Search for the cell housing the specified text and yield its (X, Y) center coordinate. 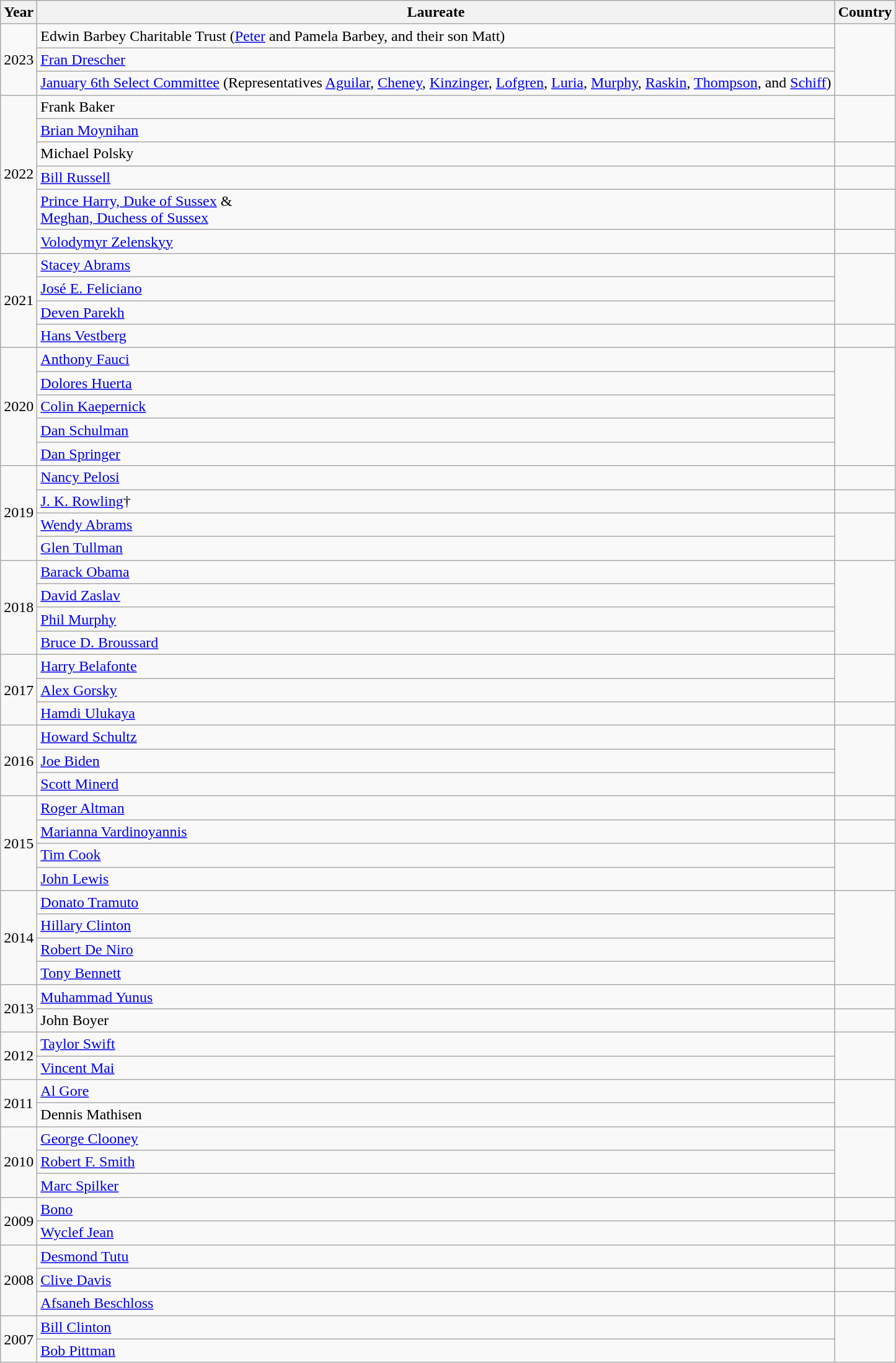
Stacey Abrams (436, 265)
Year (19, 12)
Glen Tullman (436, 548)
Tim Cook (436, 855)
Hans Vestberg (436, 336)
George Clooney (436, 1139)
2015 (19, 843)
Fran Drescher (436, 60)
2007 (19, 1339)
2013 (19, 1008)
Marc Spilker (436, 1186)
Wendy Abrams (436, 525)
Dan Schulman (436, 430)
David Zaslav (436, 595)
2011 (19, 1103)
Clive Davis (436, 1280)
Hillary Clinton (436, 926)
Frank Baker (436, 107)
Desmond Tutu (436, 1256)
Donato Tramuto (436, 902)
Bill Clinton (436, 1327)
Michael Polsky (436, 154)
2021 (19, 300)
Laureate (436, 12)
Vincent Mai (436, 1067)
José E. Feliciano (436, 288)
Scott Minerd (436, 784)
Colin Kaepernick (436, 407)
2020 (19, 407)
Taylor Swift (436, 1044)
2017 (19, 690)
Roger Altman (436, 808)
2016 (19, 761)
Al Gore (436, 1091)
2023 (19, 60)
Bono (436, 1209)
J. K. Rowling† (436, 501)
Dolores Huerta (436, 383)
Afsaneh Beschloss (436, 1303)
Muhammad Yunus (436, 997)
Howard Schultz (436, 737)
Volodymyr Zelenskyy (436, 241)
2009 (19, 1221)
Phil Murphy (436, 619)
Wyclef Jean (436, 1233)
2014 (19, 938)
Hamdi Ulukaya (436, 714)
January 6th Select Committee (Representatives Aguilar, Cheney, Kinzinger, Lofgren, Luria, Murphy, Raskin, Thompson, and Schiff) (436, 83)
Alex Gorsky (436, 690)
Bill Russell (436, 177)
Anthony Fauci (436, 360)
2022 (19, 174)
Prince Harry, Duke of Sussex & Meghan, Duchess of Sussex (436, 210)
Edwin Barbey Charitable Trust (Peter and Pamela Barbey, and their son Matt) (436, 36)
Nancy Pelosi (436, 477)
Tony Bennett (436, 973)
2010 (19, 1162)
2019 (19, 513)
Dan Springer (436, 454)
Country (865, 12)
Joe Biden (436, 761)
Harry Belafonte (436, 666)
Bob Pittman (436, 1351)
Brian Moynihan (436, 130)
2012 (19, 1055)
Robert F. Smith (436, 1162)
Dennis Mathisen (436, 1115)
John Boyer (436, 1020)
2008 (19, 1280)
Bruce D. Broussard (436, 642)
2018 (19, 607)
Robert De Niro (436, 949)
Barack Obama (436, 572)
Marianna Vardinoyannis (436, 832)
John Lewis (436, 879)
Deven Parekh (436, 312)
